Find where the given text appears and provide that cell's center as (x, y) coordinate. 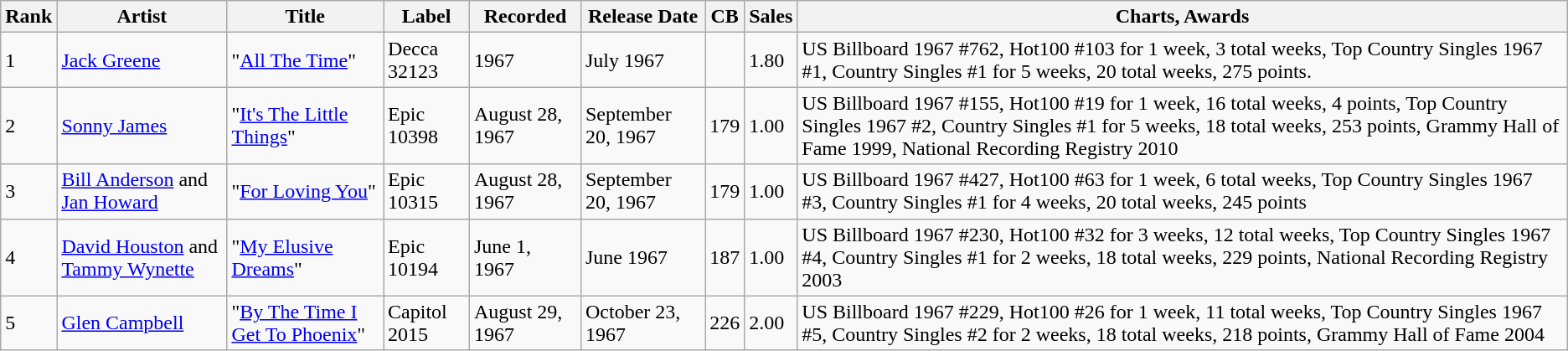
Charts, Awards (1183, 17)
US Billboard 1967 #427, Hot100 #63 for 1 week, 6 total weeks, Top Country Singles 1967 #3, Country Singles #1 for 4 weeks, 20 total weeks, 245 points (1183, 191)
4 (28, 257)
Sales (771, 17)
"My Elusive Dreams" (305, 257)
Epic 10315 (427, 191)
5 (28, 323)
Epic 10398 (427, 126)
1 (28, 60)
Decca 32123 (427, 60)
2 (28, 126)
Rank (28, 17)
Release Date (642, 17)
Capitol 2015 (427, 323)
Artist (142, 17)
June 1, 1967 (524, 257)
October 23, 1967 (642, 323)
Label (427, 17)
"All The Time" (305, 60)
Title (305, 17)
3 (28, 191)
"It's The Little Things" (305, 126)
Glen Campbell (142, 323)
226 (725, 323)
August 29, 1967 (524, 323)
Recorded (524, 17)
1967 (524, 60)
June 1967 (642, 257)
Epic 10194 (427, 257)
"For Loving You" (305, 191)
Sonny James (142, 126)
July 1967 (642, 60)
David Houston and Tammy Wynette (142, 257)
1.80 (771, 60)
Bill Anderson and Jan Howard (142, 191)
2.00 (771, 323)
CB (725, 17)
"By The Time I Get To Phoenix" (305, 323)
Jack Greene (142, 60)
187 (725, 257)
